Detect which cell encompasses the target text, then output its [x, y] center coordinate. 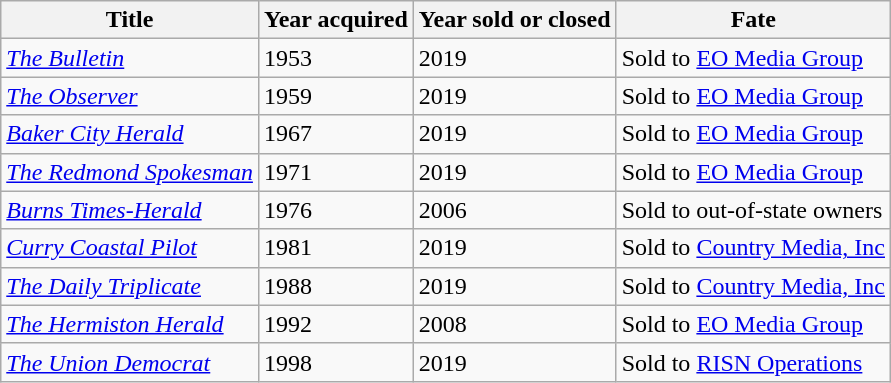
Fate [753, 20]
The Bulletin [130, 58]
The Redmond Spokesman [130, 172]
1998 [336, 362]
The Union Democrat [130, 362]
Sold to RISN Operations [753, 362]
1959 [336, 96]
Year sold or closed [514, 20]
Sold to out-of-state owners [753, 210]
1971 [336, 172]
Burns Times-Herald [130, 210]
The Daily Triplicate [130, 286]
1981 [336, 248]
2006 [514, 210]
Title [130, 20]
1976 [336, 210]
2008 [514, 324]
1967 [336, 134]
The Observer [130, 96]
1953 [336, 58]
1988 [336, 286]
Curry Coastal Pilot [130, 248]
Year acquired [336, 20]
Baker City Herald [130, 134]
1992 [336, 324]
The Hermiston Herald [130, 324]
